Output the [X, Y] coordinate of the center of the cell containing the given text.  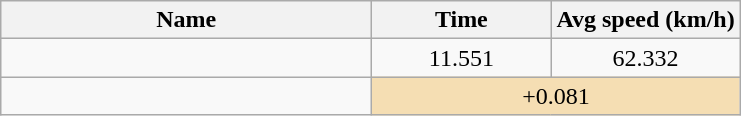
Time [462, 20]
11.551 [462, 58]
+0.081 [556, 96]
62.332 [646, 58]
Name [186, 20]
Avg speed (km/h) [646, 20]
